Output the [x, y] coordinate of the center of the cell containing the given text.  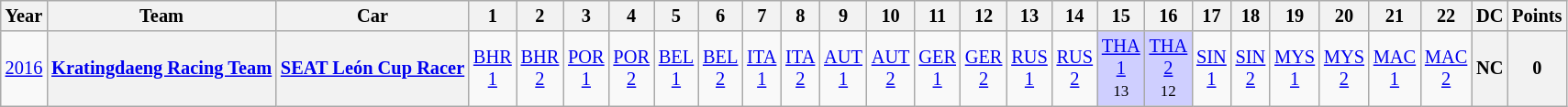
Year [24, 16]
11 [937, 16]
MYS1 [1295, 69]
RUS1 [1029, 69]
MAC1 [1395, 69]
THA212 [1169, 69]
GER1 [937, 69]
6 [720, 16]
POR2 [631, 69]
ITA1 [762, 69]
RUS2 [1075, 69]
Kratingdaeng Racing Team [161, 69]
BHR1 [493, 69]
16 [1169, 16]
Points [1537, 16]
AUT1 [843, 69]
19 [1295, 16]
15 [1121, 16]
22 [1446, 16]
2 [540, 16]
BEL1 [676, 69]
8 [800, 16]
Team [161, 16]
DC [1490, 16]
POR1 [585, 69]
MAC2 [1446, 69]
5 [676, 16]
20 [1344, 16]
13 [1029, 16]
10 [891, 16]
4 [631, 16]
GER2 [984, 69]
2016 [24, 69]
Car [373, 16]
14 [1075, 16]
AUT2 [891, 69]
1 [493, 16]
BHR2 [540, 69]
21 [1395, 16]
SIN2 [1251, 69]
0 [1537, 69]
MYS2 [1344, 69]
12 [984, 16]
BEL2 [720, 69]
THA113 [1121, 69]
SEAT León Cup Racer [373, 69]
9 [843, 16]
17 [1211, 16]
7 [762, 16]
ITA2 [800, 69]
18 [1251, 16]
SIN1 [1211, 69]
NC [1490, 69]
3 [585, 16]
